Return [X, Y] of the center of cell containing provided text 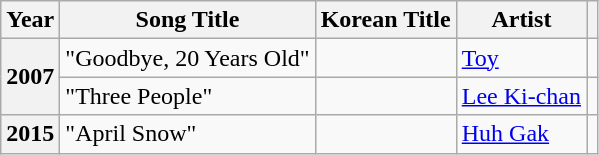
Lee Ki-chan [521, 96]
Year [30, 20]
Huh Gak [521, 134]
2007 [30, 77]
"April Snow" [188, 134]
2015 [30, 134]
Korean Title [386, 20]
Artist [521, 20]
Toy [521, 58]
"Three People" [188, 96]
Song Title [188, 20]
"Goodbye, 20 Years Old" [188, 58]
